Determine the [x, y] coordinate at the center of the cell enclosing the given text.  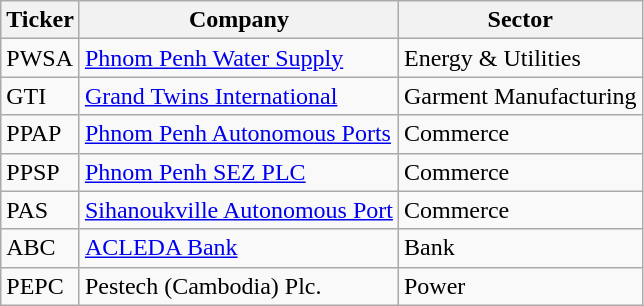
ACLEDA Bank [238, 248]
Phnom Penh Water Supply [238, 58]
Grand Twins International [238, 96]
Bank [520, 248]
Power [520, 286]
GTI [40, 96]
Company [238, 20]
Garment Manufacturing [520, 96]
Sector [520, 20]
Phnom Penh Autonomous Ports [238, 134]
PPSP [40, 172]
ABC [40, 248]
PPAP [40, 134]
Phnom Penh SEZ PLC [238, 172]
Ticker [40, 20]
Sihanoukville Autonomous Port [238, 210]
PEPC [40, 286]
Pestech (Cambodia) Plc. [238, 286]
PAS [40, 210]
Energy & Utilities [520, 58]
PWSA [40, 58]
